Output the (x, y) coordinate of the center of the cell containing the given text.  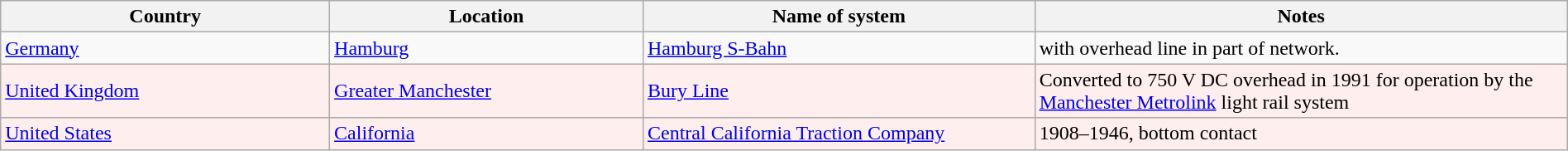
with overhead line in part of network. (1301, 48)
Germany (165, 48)
Hamburg S-Bahn (839, 48)
United States (165, 134)
Greater Manchester (486, 91)
Hamburg (486, 48)
Country (165, 17)
Notes (1301, 17)
Location (486, 17)
Central California Traction Company (839, 134)
Bury Line (839, 91)
United Kingdom (165, 91)
Name of system (839, 17)
Converted to 750 V DC overhead in 1991 for operation by the Manchester Metrolink light rail system (1301, 91)
1908–1946, bottom contact (1301, 134)
California (486, 134)
